Detect which cell encompasses the target text, then output its (X, Y) center coordinate. 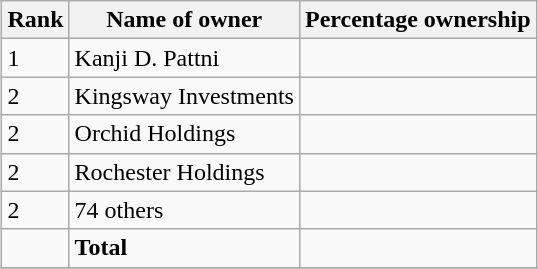
Rank (36, 20)
Total (184, 248)
Rochester Holdings (184, 172)
1 (36, 58)
Kanji D. Pattni (184, 58)
Kingsway Investments (184, 96)
74 others (184, 210)
Percentage ownership (418, 20)
Orchid Holdings (184, 134)
Name of owner (184, 20)
